Scan for the cell matching the given text and deliver its [x, y] coordinate at center. 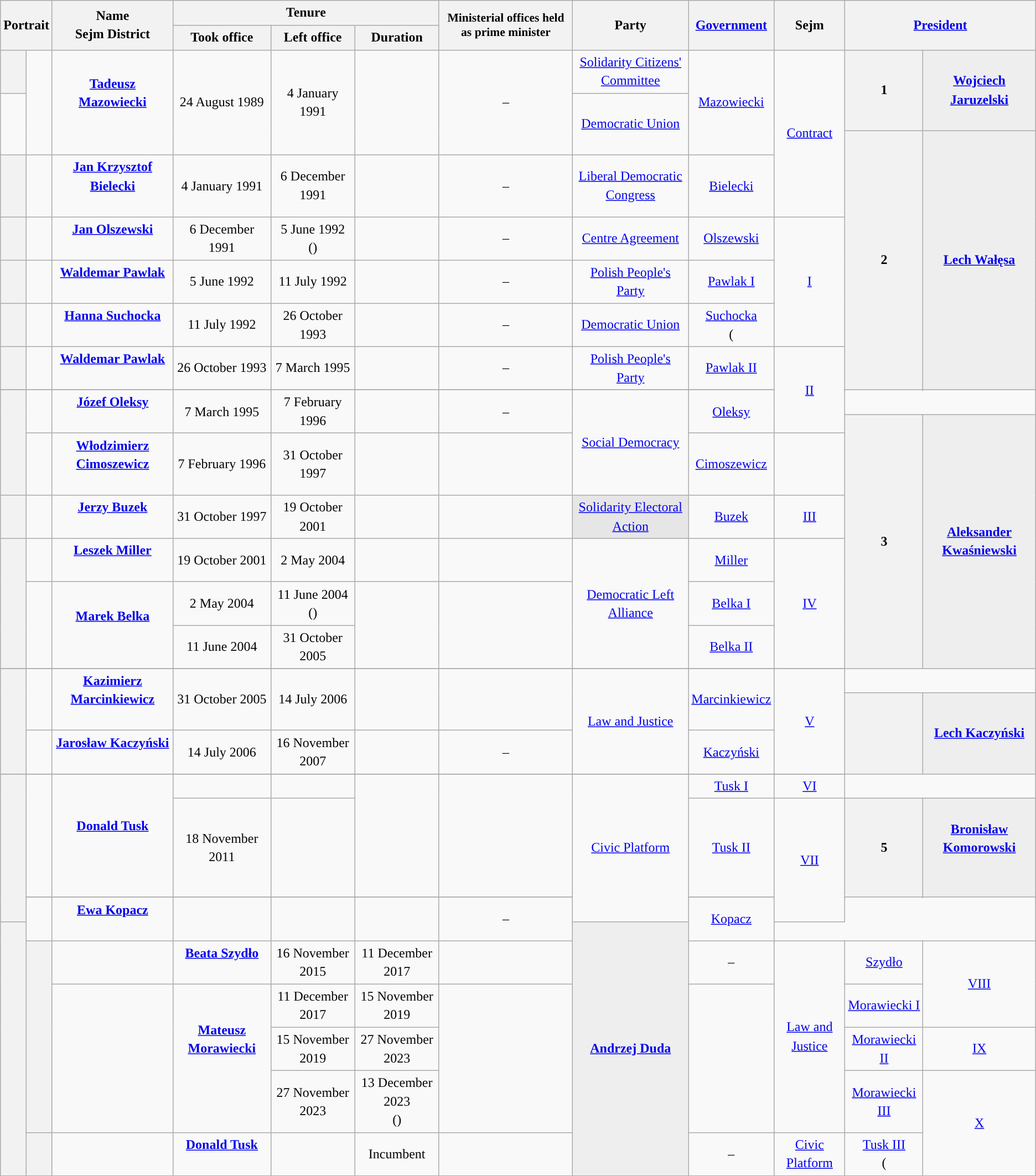
Jan Olszewski [112, 239]
II [810, 390]
11 June 2004 [221, 647]
Jan Krzysztof Bielecki [112, 186]
Olszewski [732, 239]
Democratic Left Alliance [631, 603]
1 [884, 90]
Morawiecki III [884, 1101]
5 June 1992() [313, 239]
Mateusz Morawiecki [221, 1058]
Włodzimierz Cimoszewicz [112, 464]
Cimoszewicz [732, 464]
11 June 2004() [313, 603]
Beata Szydło [221, 962]
Sejm [810, 25]
Left office [313, 38]
Suchocka( [732, 325]
Ewa Kopacz [112, 919]
Government [732, 25]
Szydło [884, 962]
Andrzej Duda [631, 1048]
X [980, 1123]
Lech Wałęsa [980, 260]
Hanna Suchocka [112, 325]
Józef Oleksy [112, 412]
Portrait [27, 25]
Lech Kaczyński [980, 733]
Buzek [732, 517]
Contract [810, 133]
Tusk II [732, 848]
Tusk III( [884, 1154]
I [810, 282]
Social Democracy [631, 443]
Mazowiecki [732, 102]
Aleksander Kwaśniewski [980, 541]
Kaczyński [732, 752]
Duration [397, 38]
Jerzy Buzek [112, 517]
III [810, 517]
Kopacz [732, 919]
5 [884, 848]
VI [810, 786]
18 November 2011 [221, 848]
NameSejm District [112, 25]
Party [631, 25]
Belka II [732, 647]
Jarosław Kaczyński [112, 752]
VII [810, 860]
VIII [980, 984]
President [940, 25]
Pawlak II [732, 368]
Tenure [305, 13]
16 November 2015 [313, 962]
Miller [732, 560]
Tusk I [732, 786]
Liberal Democratic Congress [631, 186]
Belka I [732, 603]
Kazimierz Marcinkiewicz [112, 700]
IV [810, 603]
Took office [221, 38]
3 [884, 541]
Solidarity Electoral Action [631, 517]
Ministerial offices held as prime minister [506, 25]
Bronisław Komorowski [980, 848]
Incumbent [397, 1154]
V [810, 721]
2 [884, 260]
Solidarity Citizens' Committee [631, 71]
Leszek Miller [112, 560]
Morawiecki II [884, 1049]
13 December 2023() [397, 1101]
Wojciech Jaruzelski [980, 90]
Tadeusz Mazowiecki [112, 102]
Oleksy [732, 412]
Pawlak I [732, 282]
24 August 1989 [221, 102]
Morawiecki I [884, 1006]
Bielecki [732, 186]
16 November 2007 [313, 752]
IX [980, 1049]
Centre Agreement [631, 239]
5 June 1992 [221, 282]
Marcinkiewicz [732, 700]
Marek Belka [112, 625]
